Provide the (x, y) coordinate of the cell's center where the given text is located.  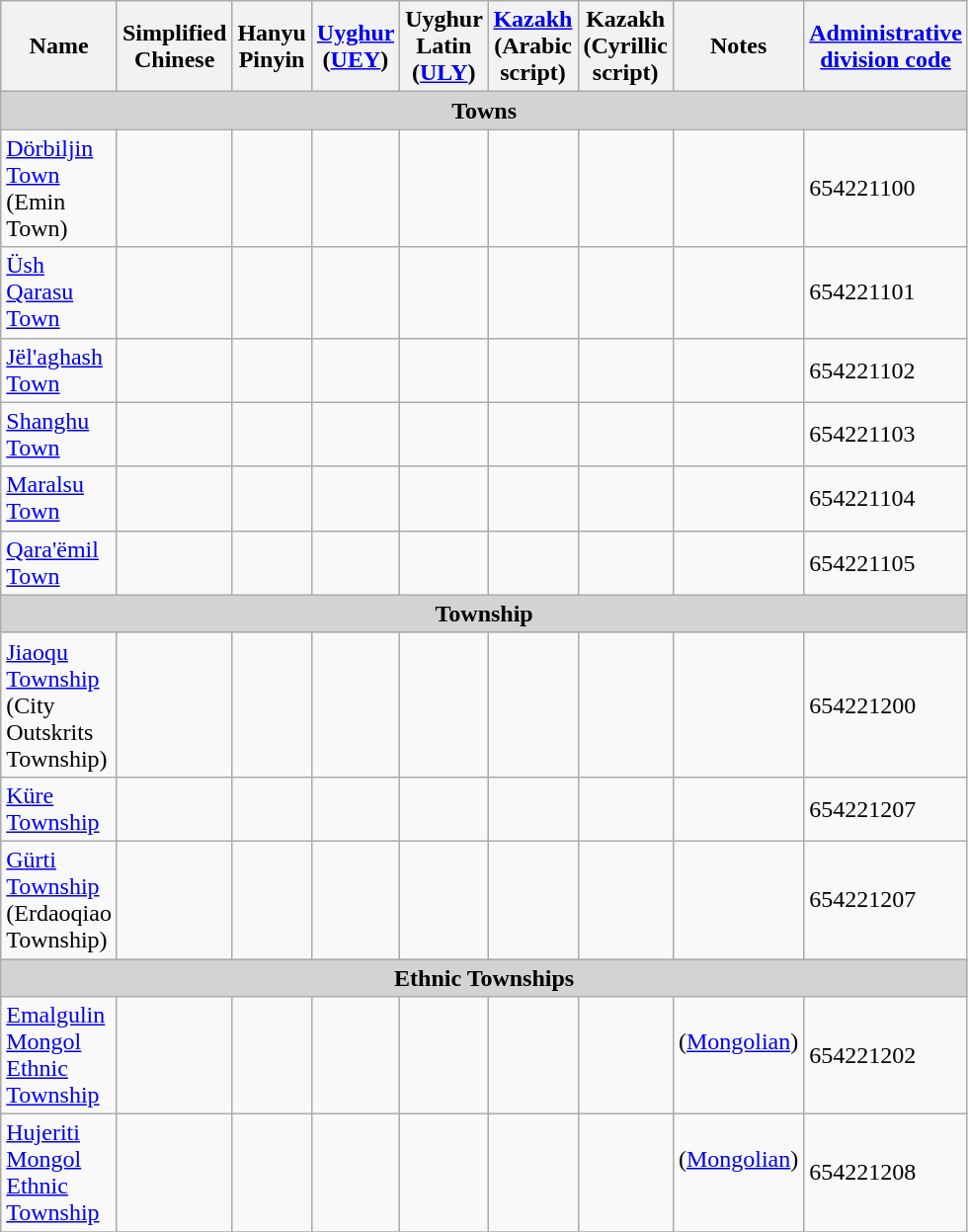
Name (59, 46)
Küre Township (59, 808)
Uyghur (UEY) (356, 46)
Emalgulin Mongol Ethnic Township (59, 1055)
Administrative division code (886, 46)
Üsh Qarasu Town (59, 292)
654221200 (886, 704)
654221105 (886, 563)
Notes (738, 46)
Kazakh (Arabic script) (533, 46)
Shanghu Town (59, 435)
Dörbiljin Town(Emin Town) (59, 188)
Kazakh (Cyrillic script) (625, 46)
654221104 (886, 498)
Jël'aghash Town (59, 370)
Maralsu Town (59, 498)
654221100 (886, 188)
Qara'ëmil Town (59, 563)
Township (484, 614)
Towns (484, 111)
654221102 (886, 370)
Hujeriti Mongol Ethnic Township (59, 1174)
Gürti Township(Erdaoqiao Township) (59, 899)
654221103 (886, 435)
Simplified Chinese (174, 46)
Ethnic Townships (484, 977)
654221202 (886, 1055)
654221101 (886, 292)
Jiaoqu Township (City Outskrits Township) (59, 704)
Hanyu Pinyin (272, 46)
Uyghur Latin (ULY) (444, 46)
654221208 (886, 1174)
